Determine the (X, Y) coordinate at the center of the cell enclosing the given text.  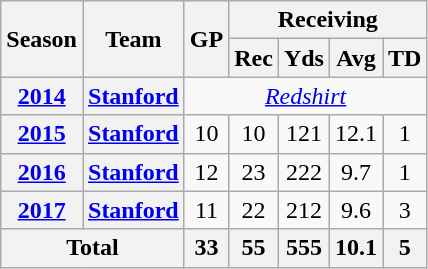
11 (206, 210)
33 (206, 248)
9.6 (356, 210)
23 (254, 172)
555 (304, 248)
22 (254, 210)
GP (206, 39)
Season (42, 39)
2016 (42, 172)
Team (133, 39)
Total (92, 248)
2014 (42, 96)
9.7 (356, 172)
5 (404, 248)
Redshirt (306, 96)
12 (206, 172)
2015 (42, 134)
222 (304, 172)
Yds (304, 58)
Receiving (328, 20)
TD (404, 58)
Avg (356, 58)
121 (304, 134)
10.1 (356, 248)
55 (254, 248)
212 (304, 210)
12.1 (356, 134)
Rec (254, 58)
2017 (42, 210)
3 (404, 210)
